Extract the (X, Y) coordinate from the center of the cell holding the provided text.  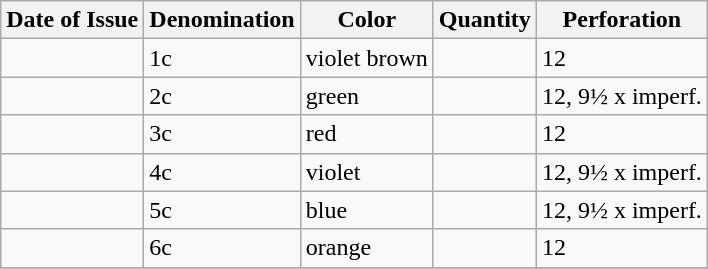
6c (222, 248)
Color (366, 20)
Perforation (622, 20)
1c (222, 58)
Date of Issue (72, 20)
4c (222, 172)
Denomination (222, 20)
red (366, 134)
3c (222, 134)
orange (366, 248)
2c (222, 96)
green (366, 96)
blue (366, 210)
violet (366, 172)
5c (222, 210)
violet brown (366, 58)
Quantity (484, 20)
